For the text-containing cell, return its midpoint in [X, Y] coordinate format. 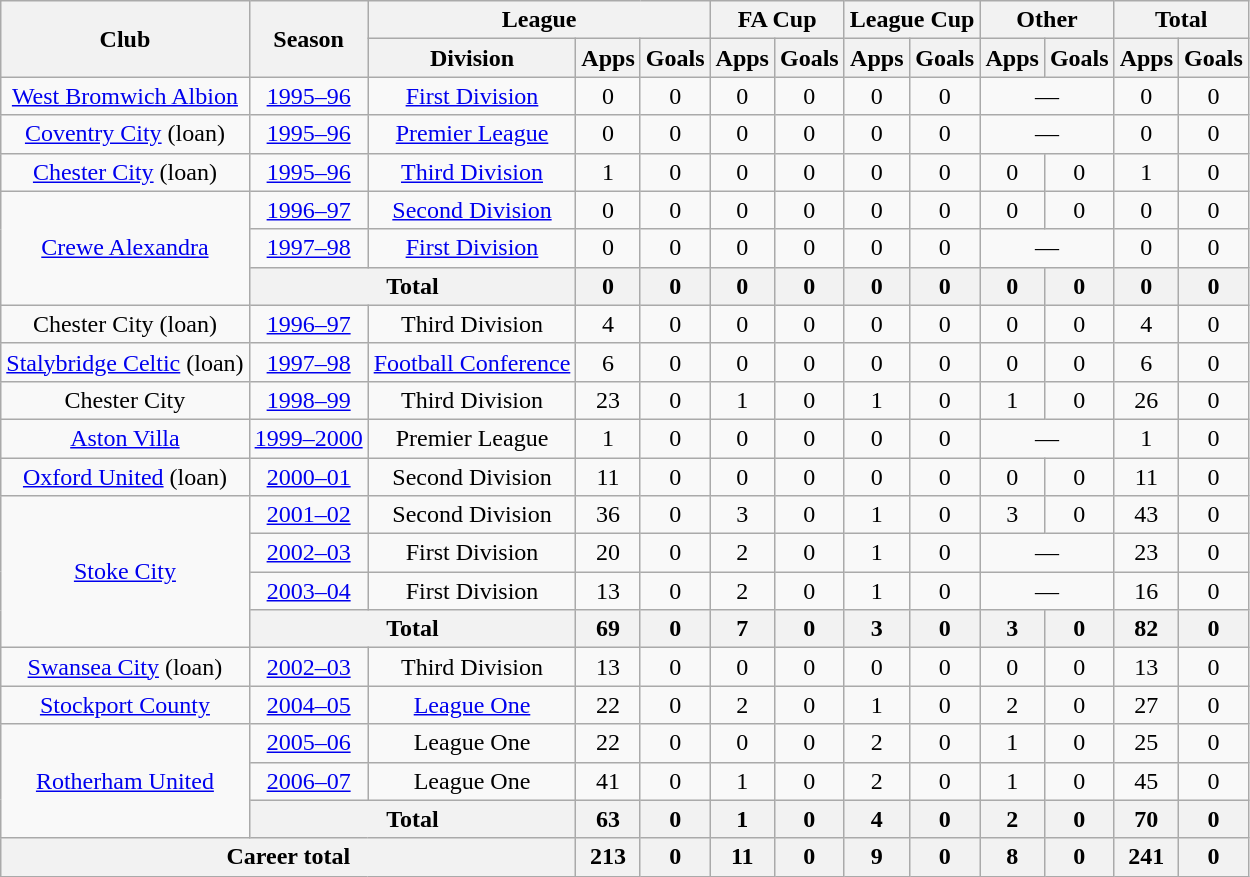
League [539, 20]
36 [608, 515]
41 [608, 781]
69 [608, 629]
Club [125, 39]
Season [308, 39]
45 [1146, 781]
70 [1146, 819]
2005–06 [308, 743]
Career total [288, 857]
43 [1146, 515]
2006–07 [308, 781]
Football Conference [472, 362]
63 [608, 819]
Coventry City (loan) [125, 134]
1998–99 [308, 400]
Stoke City [125, 572]
8 [1012, 857]
Rotherham United [125, 781]
League Cup [912, 20]
Division [472, 58]
2000–01 [308, 477]
20 [608, 553]
7 [742, 629]
Stalybridge Celtic (loan) [125, 362]
213 [608, 857]
9 [876, 857]
16 [1146, 591]
FA Cup [777, 20]
241 [1146, 857]
Crewe Alexandra [125, 248]
Chester City [125, 400]
2004–05 [308, 705]
27 [1146, 705]
Aston Villa [125, 438]
1999–2000 [308, 438]
26 [1146, 400]
Oxford United (loan) [125, 477]
25 [1146, 743]
82 [1146, 629]
Swansea City (loan) [125, 667]
2003–04 [308, 591]
West Bromwich Albion [125, 96]
Other [1047, 20]
Stockport County [125, 705]
2001–02 [308, 515]
